Output the [x, y] coordinate of the center of the cell containing the given text.  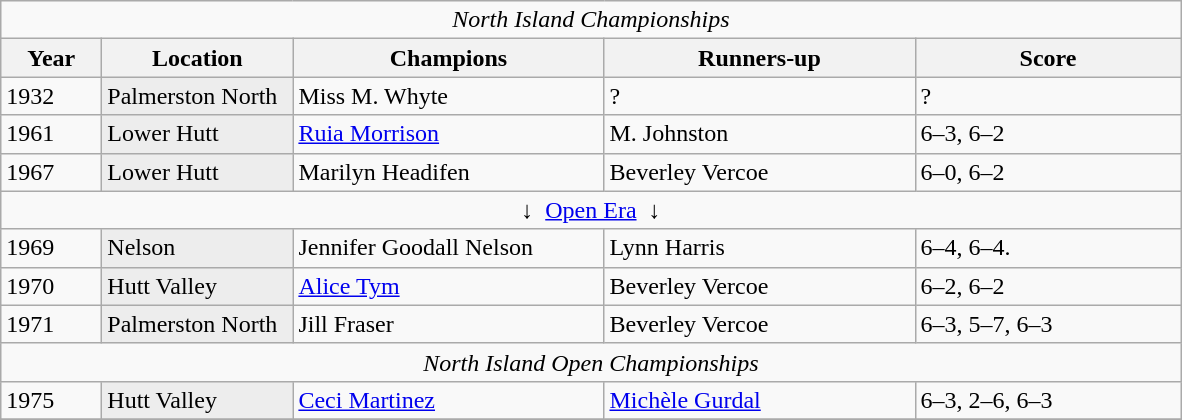
6–2, 6–2 [1048, 286]
1970 [52, 286]
Lynn Harris [760, 248]
1961 [52, 134]
Score [1048, 58]
1932 [52, 96]
1971 [52, 324]
Miss M. Whyte [448, 96]
Alice Tym [448, 286]
Ceci Martinez [448, 400]
6–3, 5–7, 6–3 [1048, 324]
Champions [448, 58]
Location [198, 58]
Jill Fraser [448, 324]
Michèle Gurdal [760, 400]
Runners-up [760, 58]
6–0, 6–2 [1048, 172]
1969 [52, 248]
↓ Open Era ↓ [591, 210]
6–3, 2–6, 6–3 [1048, 400]
North Island Open Championships [591, 362]
Year [52, 58]
M. Johnston [760, 134]
Nelson [198, 248]
1967 [52, 172]
Jennifer Goodall Nelson [448, 248]
Marilyn Headifen [448, 172]
6–4, 6–4. [1048, 248]
North Island Championships [591, 20]
Ruia Morrison [448, 134]
6–3, 6–2 [1048, 134]
1975 [52, 400]
